Locate the cell with the specified text and output its [x, y] center coordinate. 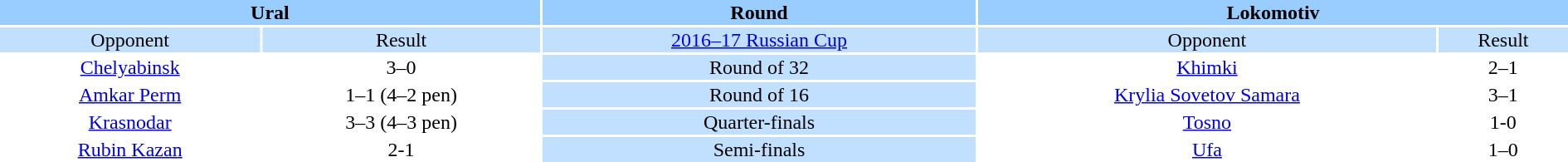
Krasnodar [129, 122]
Chelyabinsk [129, 67]
Khimki [1206, 67]
Ural [270, 12]
1–1 (4–2 pen) [401, 95]
1–0 [1503, 150]
1-0 [1503, 122]
Lokomotiv [1273, 12]
Quarter-finals [759, 122]
Rubin Kazan [129, 150]
Round of 16 [759, 95]
3–0 [401, 67]
Amkar Perm [129, 95]
Ufa [1206, 150]
Round of 32 [759, 67]
2-1 [401, 150]
Semi-finals [759, 150]
2–1 [1503, 67]
2016–17 Russian Cup [759, 40]
Round [759, 12]
3–1 [1503, 95]
3–3 (4–3 pen) [401, 122]
Krylia Sovetov Samara [1206, 95]
Tosno [1206, 122]
